Extract the [x, y] coordinate from the center of the cell holding the provided text.  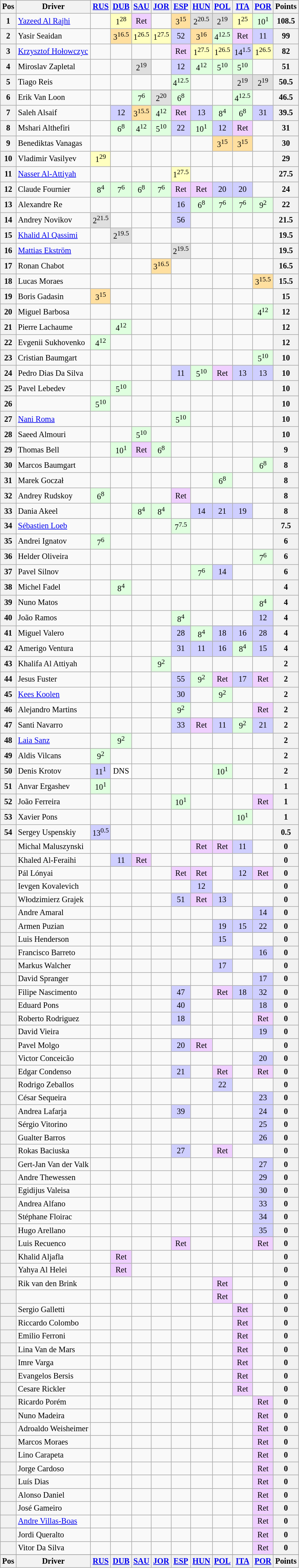
César Sequeira [53, 1098]
Hugo Arellano [53, 1230]
João Ferreira [53, 802]
Cristian Baumgart [53, 358]
Laia Sanz [53, 741]
46.5 [286, 97]
Boris Gadasin [53, 296]
Sérgio Vitorino [53, 1125]
Yasir Seaidan [53, 36]
Mshari Althefiri [53, 128]
Sergio Galletti [53, 1310]
Egidijus Valeisa [53, 1191]
Victor Conceicão [53, 1059]
Emilio Ferroni [53, 1336]
Ricardo Porém [53, 1403]
Andre Thewessen [53, 1178]
Michel Fadel [53, 587]
Mattias Ekström [53, 251]
7.5 [286, 526]
Filipe Nascimento [53, 992]
Nani Roma [53, 419]
42 [8, 649]
Edgar Condenso [53, 1072]
Imre Varga [53, 1363]
44 [8, 679]
Luís Dias [53, 1482]
15.5 [286, 281]
108.5 [286, 21]
Andrei Ignatov [53, 542]
220.5 [201, 21]
Armen Puzian [53, 926]
Amerigo Ventura [53, 649]
Roberto Rodriguez [53, 1019]
Rik van den Brink [53, 1283]
Kees Koolen [53, 695]
Lina Van de Mars [53, 1349]
99 [286, 36]
Helder Oliveira [53, 557]
Xavier Pons [53, 817]
21.5 [286, 220]
João Ramos [53, 618]
Aldis Vilcans [53, 756]
128 [121, 21]
Marek Goczał [53, 480]
16.5 [286, 266]
56 [181, 220]
Dania Akeel [53, 511]
41 [8, 634]
Vitor Da Silva [53, 1548]
Yahya Al Helei [53, 1270]
7 [8, 113]
3 [8, 52]
54 [8, 833]
48 [8, 741]
Pierre Lachaume [53, 327]
Markus Walcher [53, 966]
Luis Recuenco [53, 1244]
Saeed Almouri [53, 435]
DNS [121, 771]
Saleh Alsaif [53, 113]
130.5 [101, 833]
36 [8, 557]
Pedro Dias Da Silva [53, 373]
Rodrigo Zeballos [53, 1085]
Miguel Barbosa [53, 312]
Alonso Daniel [53, 1495]
Yazeed Al Rajhi [53, 21]
Pavel Silnov [53, 572]
Andrey Rudskoy [53, 495]
Alejandro Martins [53, 710]
Jordi Queralto [53, 1535]
55 [181, 679]
Andrea Alfano [53, 1204]
Miroslav Zapletal [53, 67]
Pál Lónyai [53, 873]
141.5 [243, 52]
27.5 [286, 174]
Marcos Baumgart [53, 465]
49 [8, 756]
Benediktas Vanagas [53, 143]
Michal Maluszynski [53, 847]
Andrey Novikov [53, 220]
Marcos Moraes [53, 1442]
Nasser Al-Attiyah [53, 174]
Khalid Al Qassimi [53, 235]
Andre Amaral [53, 913]
38 [8, 587]
82 [286, 52]
46 [8, 710]
Vladimir Vasilyev [53, 159]
Santi Navarro [53, 726]
111 [101, 771]
Stéphane Floirac [53, 1217]
221.5 [101, 220]
220 [161, 97]
Jorge Cardoso [53, 1469]
Riccardo Colombo [53, 1323]
Rokas Baciuska [53, 1151]
Khalid Aljafla [53, 1257]
Luis Henderson [53, 939]
Evgenii Sukhovenko [53, 343]
50 [8, 771]
77.5 [181, 526]
Ronan Chabot [53, 266]
Ievgen Kovalevich [53, 886]
Włodzimierz Grajek [53, 900]
53 [8, 817]
Evangelos Bersis [53, 1376]
50.5 [286, 83]
Francisco Barreto [53, 953]
Eduard Pons [53, 1006]
Anvar Ergashev [53, 786]
Alexandre Re [53, 204]
José Gameiro [53, 1508]
Andre Villas-Boas [53, 1522]
0.5 [286, 833]
Adroaldo Weisheimer [53, 1429]
Khalifa Al Attiyah [53, 664]
Khaled Al-Feraihi [53, 860]
Erik Van Loon [53, 97]
Krzysztof Hołowczyc [53, 52]
Lino Carapeta [53, 1455]
Tiago Reis [53, 83]
Thomas Bell [53, 450]
45 [8, 695]
5 [8, 83]
Pavel Lebedev [53, 388]
43 [8, 664]
37 [8, 572]
Nuno Matos [53, 603]
Gualter Barros [53, 1138]
Claude Fournier [53, 189]
Sébastien Loeb [53, 526]
129 [101, 159]
David Vieira [53, 1032]
Jesus Fuster [53, 679]
316 [201, 36]
Pavel Molgo [53, 1045]
125 [243, 21]
Denis Krotov [53, 771]
Miguel Valero [53, 634]
Cesare Rickler [53, 1389]
Gert-Jan Van der Valk [53, 1164]
Andrea Lafarja [53, 1111]
Nuno Madeira [53, 1415]
Lucas Moraes [53, 281]
Sergey Uspenskiy [53, 833]
David Spranger [53, 979]
39.5 [286, 113]
